Extract the [X, Y] coordinate from the center of the cell holding the provided text.  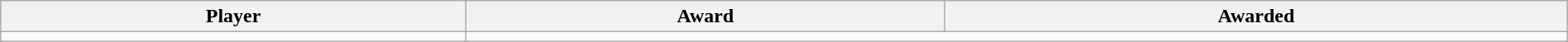
Player [233, 16]
Awarded [1255, 16]
Award [705, 16]
